Provide the [X, Y] coordinate of the cell's center where the given text is located.  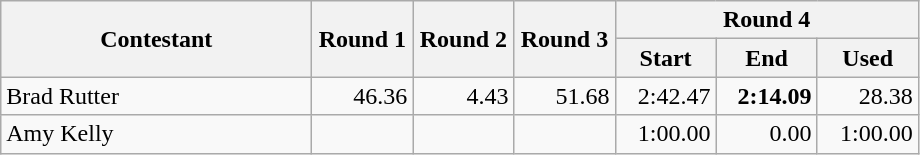
Contestant [156, 39]
Brad Rutter [156, 96]
Round 4 [766, 20]
Start [666, 58]
Round 3 [564, 39]
Amy Kelly [156, 134]
46.36 [362, 96]
2:42.47 [666, 96]
51.68 [564, 96]
28.38 [868, 96]
Round 1 [362, 39]
Round 2 [464, 39]
4.43 [464, 96]
0.00 [766, 134]
End [766, 58]
Used [868, 58]
2:14.09 [766, 96]
